For the text-containing cell, return its midpoint in [X, Y] coordinate format. 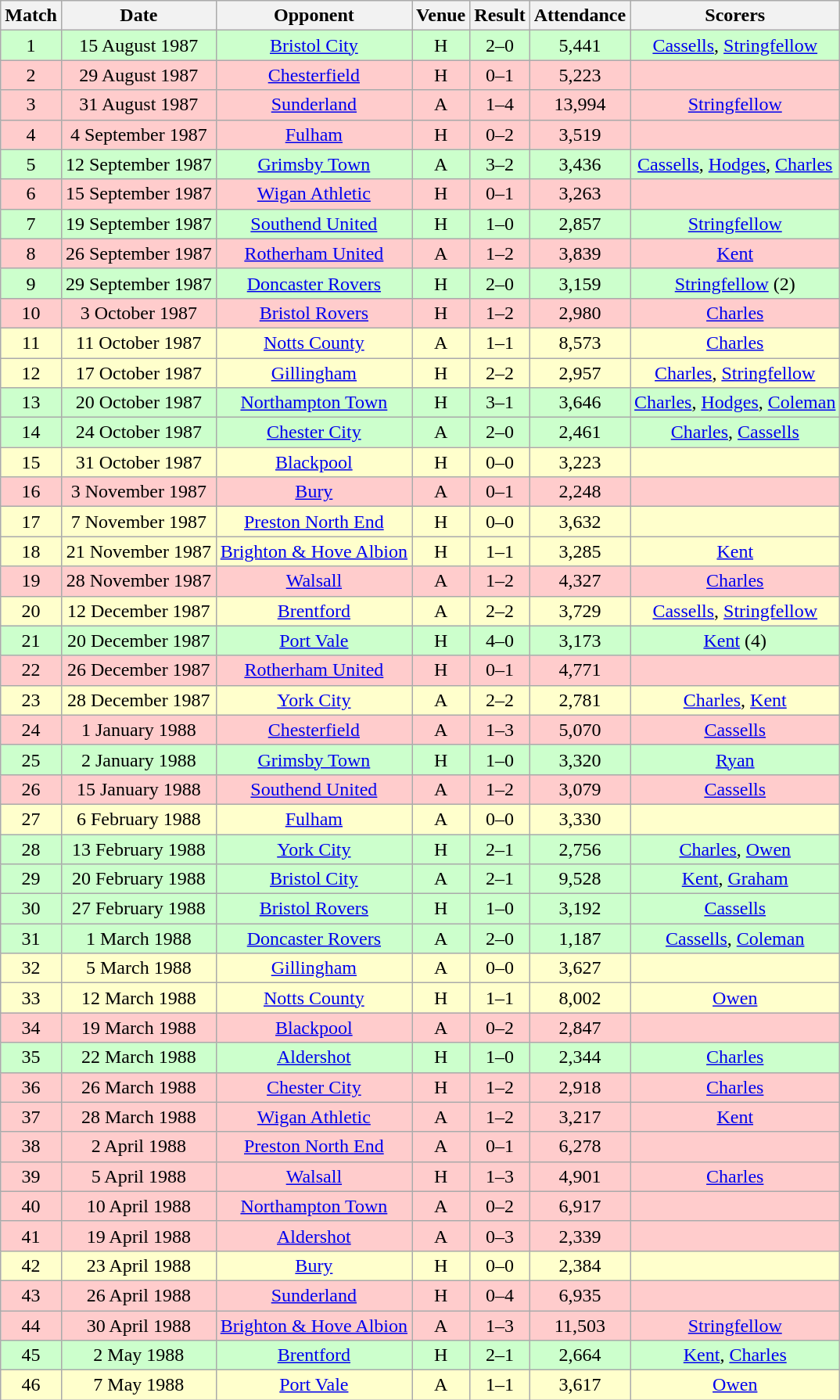
20 February 1988 [138, 879]
Stringfellow (2) [735, 283]
Ryan [735, 759]
45 [31, 1355]
43 [31, 1295]
29 [31, 879]
Charles, Kent [735, 700]
15 September 1987 [138, 194]
13 [31, 403]
3,330 [580, 819]
44 [31, 1326]
3,263 [580, 194]
3,320 [580, 759]
10 [31, 313]
40 [31, 1206]
Result [500, 16]
3,159 [580, 283]
5,070 [580, 730]
28 [31, 849]
Charles, Stringfellow [735, 373]
4 [31, 135]
9 [31, 283]
28 March 1988 [138, 1117]
3,079 [580, 789]
24 [31, 730]
13 February 1988 [138, 849]
21 November 1987 [138, 551]
3,173 [580, 641]
Cassells, Coleman [735, 939]
2,344 [580, 1057]
2,918 [580, 1087]
11,503 [580, 1326]
1 January 1988 [138, 730]
5 April 1988 [138, 1176]
35 [31, 1057]
6 February 1988 [138, 819]
3 [31, 105]
Charles, Owen [735, 849]
3,436 [580, 164]
Date [138, 16]
3,646 [580, 403]
2,756 [580, 849]
27 February 1988 [138, 909]
3,839 [580, 253]
29 August 1987 [138, 75]
6,278 [580, 1147]
4–0 [500, 641]
20 December 1987 [138, 641]
24 October 1987 [138, 433]
Scorers [735, 16]
3,627 [580, 968]
Charles, Hodges, Coleman [735, 403]
2,957 [580, 373]
13,994 [580, 105]
7 November 1987 [138, 522]
5 [31, 164]
9,528 [580, 879]
10 April 1988 [138, 1206]
3,217 [580, 1117]
Cassells, Hodges, Charles [735, 164]
2 April 1988 [138, 1147]
Opponent [314, 16]
3,192 [580, 909]
2,847 [580, 1028]
26 September 1987 [138, 253]
23 April 1988 [138, 1265]
12 September 1987 [138, 164]
3,617 [580, 1385]
8,002 [580, 998]
1,187 [580, 939]
28 December 1987 [138, 700]
3–1 [500, 403]
31 October 1987 [138, 462]
19 March 1988 [138, 1028]
4,771 [580, 670]
12 [31, 373]
7 May 1988 [138, 1385]
15 January 1988 [138, 789]
22 [31, 670]
6 [31, 194]
2,857 [580, 224]
18 [31, 551]
20 [31, 611]
17 [31, 522]
12 December 1987 [138, 611]
11 October 1987 [138, 343]
2,461 [580, 433]
2,980 [580, 313]
3,223 [580, 462]
5 March 1988 [138, 968]
30 April 1988 [138, 1326]
26 December 1987 [138, 670]
2,248 [580, 492]
5,441 [580, 45]
3,729 [580, 611]
31 [31, 939]
25 [31, 759]
31 August 1987 [138, 105]
26 [31, 789]
33 [31, 998]
17 October 1987 [138, 373]
Attendance [580, 16]
8,573 [580, 343]
5,223 [580, 75]
19 [31, 581]
6,917 [580, 1206]
27 [31, 819]
1–4 [500, 105]
39 [31, 1176]
2 January 1988 [138, 759]
3–2 [500, 164]
1 March 1988 [138, 939]
15 August 1987 [138, 45]
16 [31, 492]
46 [31, 1385]
0–3 [500, 1236]
22 March 1988 [138, 1057]
15 [31, 462]
6,935 [580, 1295]
14 [31, 433]
7 [31, 224]
3 October 1987 [138, 313]
37 [31, 1117]
2,664 [580, 1355]
4,901 [580, 1176]
1 [31, 45]
34 [31, 1028]
Match [31, 16]
26 April 1988 [138, 1295]
Charles, Cassells [735, 433]
Kent, Charles [735, 1355]
11 [31, 343]
19 April 1988 [138, 1236]
Kent, Graham [735, 879]
2,781 [580, 700]
21 [31, 641]
41 [31, 1236]
Venue [441, 16]
Kent (4) [735, 641]
30 [31, 909]
12 March 1988 [138, 998]
3,632 [580, 522]
23 [31, 700]
29 September 1987 [138, 283]
38 [31, 1147]
20 October 1987 [138, 403]
36 [31, 1087]
3,519 [580, 135]
28 November 1987 [138, 581]
2 May 1988 [138, 1355]
0–4 [500, 1295]
2,339 [580, 1236]
32 [31, 968]
4 September 1987 [138, 135]
4,327 [580, 581]
8 [31, 253]
2,384 [580, 1265]
2 [31, 75]
3,285 [580, 551]
42 [31, 1265]
19 September 1987 [138, 224]
3 November 1987 [138, 492]
26 March 1988 [138, 1087]
